Detect which cell encompasses the target text, then output its [x, y] center coordinate. 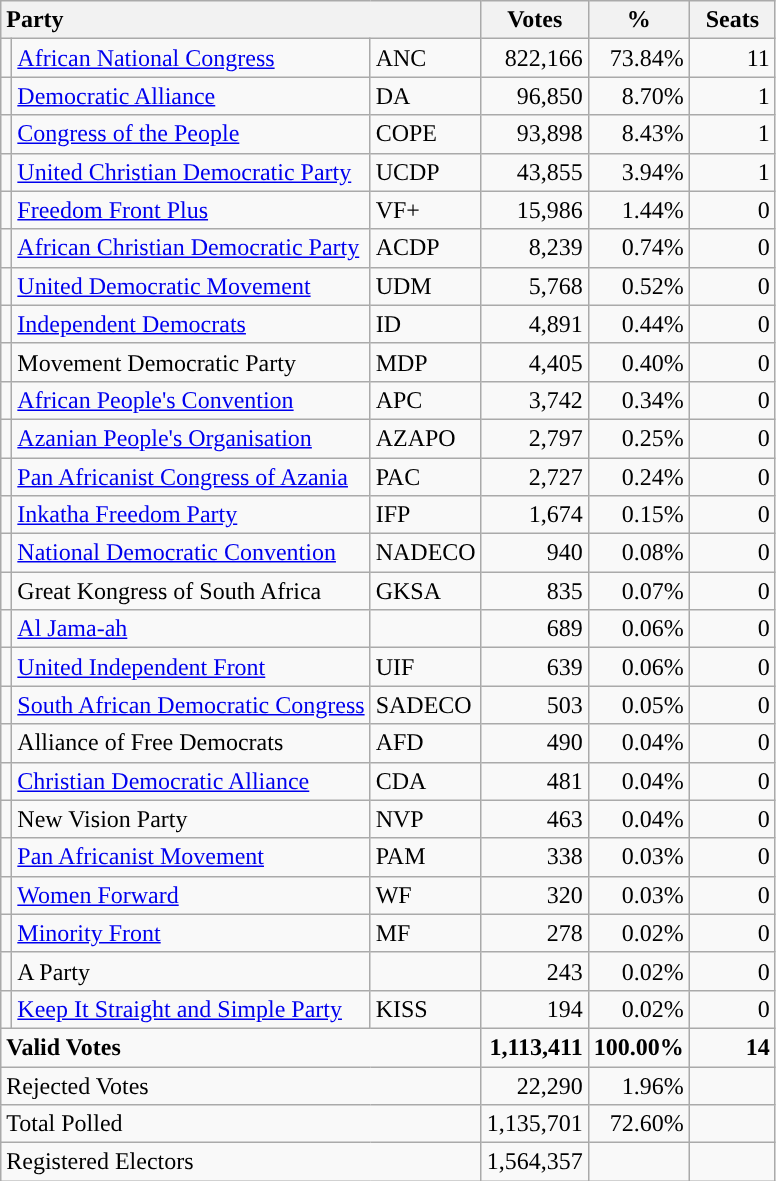
SADECO [426, 705]
0.05% [638, 705]
WF [426, 895]
338 [534, 857]
Azanian People's Organisation [191, 438]
United Democratic Movement [191, 286]
22,290 [534, 1085]
100.00% [638, 1047]
Independent Democrats [191, 324]
72.60% [638, 1124]
Movement Democratic Party [191, 362]
Votes [534, 20]
% [638, 20]
0.74% [638, 248]
0.07% [638, 591]
Pan Africanist Congress of Azania [191, 477]
AFD [426, 743]
VF+ [426, 210]
8.70% [638, 96]
African Christian Democratic Party [191, 248]
African National Congress [191, 58]
United Independent Front [191, 667]
0.44% [638, 324]
PAC [426, 477]
Keep It Straight and Simple Party [191, 1009]
3.94% [638, 172]
2,727 [534, 477]
1,564,357 [534, 1162]
96,850 [534, 96]
A Party [191, 971]
NVP [426, 819]
822,166 [534, 58]
African People's Convention [191, 400]
5,768 [534, 286]
UIF [426, 667]
Democratic Alliance [191, 96]
1,674 [534, 515]
0.52% [638, 286]
South African Democratic Congress [191, 705]
15,986 [534, 210]
MF [426, 933]
Freedom Front Plus [191, 210]
Registered Electors [241, 1162]
503 [534, 705]
MDP [426, 362]
73.84% [638, 58]
Al Jama-ah [191, 629]
KISS [426, 1009]
National Democratic Convention [191, 553]
Seats [732, 20]
0.15% [638, 515]
0.34% [638, 400]
8.43% [638, 134]
Party [241, 20]
GKSA [426, 591]
Minority Front [191, 933]
UDM [426, 286]
IFP [426, 515]
ID [426, 324]
1.96% [638, 1085]
43,855 [534, 172]
639 [534, 667]
PAM [426, 857]
Congress of the People [191, 134]
940 [534, 553]
Rejected Votes [241, 1085]
4,891 [534, 324]
481 [534, 781]
278 [534, 933]
0.08% [638, 553]
14 [732, 1047]
0.40% [638, 362]
0.24% [638, 477]
1,135,701 [534, 1124]
CDA [426, 781]
1.44% [638, 210]
Alliance of Free Democrats [191, 743]
4,405 [534, 362]
463 [534, 819]
Christian Democratic Alliance [191, 781]
0.25% [638, 438]
COPE [426, 134]
2,797 [534, 438]
3,742 [534, 400]
835 [534, 591]
194 [534, 1009]
Total Polled [241, 1124]
United Christian Democratic Party [191, 172]
DA [426, 96]
ANC [426, 58]
Inkatha Freedom Party [191, 515]
New Vision Party [191, 819]
NADECO [426, 553]
243 [534, 971]
Valid Votes [241, 1047]
689 [534, 629]
ACDP [426, 248]
320 [534, 895]
UCDP [426, 172]
Women Forward [191, 895]
1,113,411 [534, 1047]
AZAPO [426, 438]
Pan Africanist Movement [191, 857]
Great Kongress of South Africa [191, 591]
8,239 [534, 248]
APC [426, 400]
490 [534, 743]
93,898 [534, 134]
11 [732, 58]
